Search for the cell housing the specified text and yield its (X, Y) center coordinate. 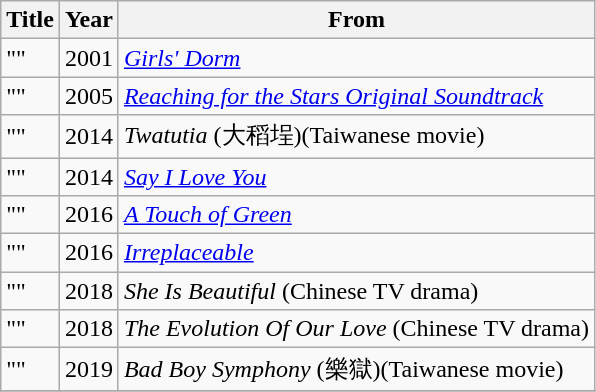
Irreplaceable (356, 253)
From (356, 20)
The Evolution Of Our Love (Chinese TV drama) (356, 329)
Year (88, 20)
Reaching for the Stars Original Soundtrack (356, 96)
2019 (88, 370)
She Is Beautiful (Chinese TV drama) (356, 291)
A Touch of Green (356, 215)
Bad Boy Symphony (樂獄)(Taiwanese movie) (356, 370)
2001 (88, 58)
Twatutia (大稻埕)(Taiwanese movie) (356, 136)
Title (30, 20)
Girls' Dorm (356, 58)
2005 (88, 96)
Say I Love You (356, 177)
